Scan for the cell matching the given text and deliver its [x, y] coordinate at center. 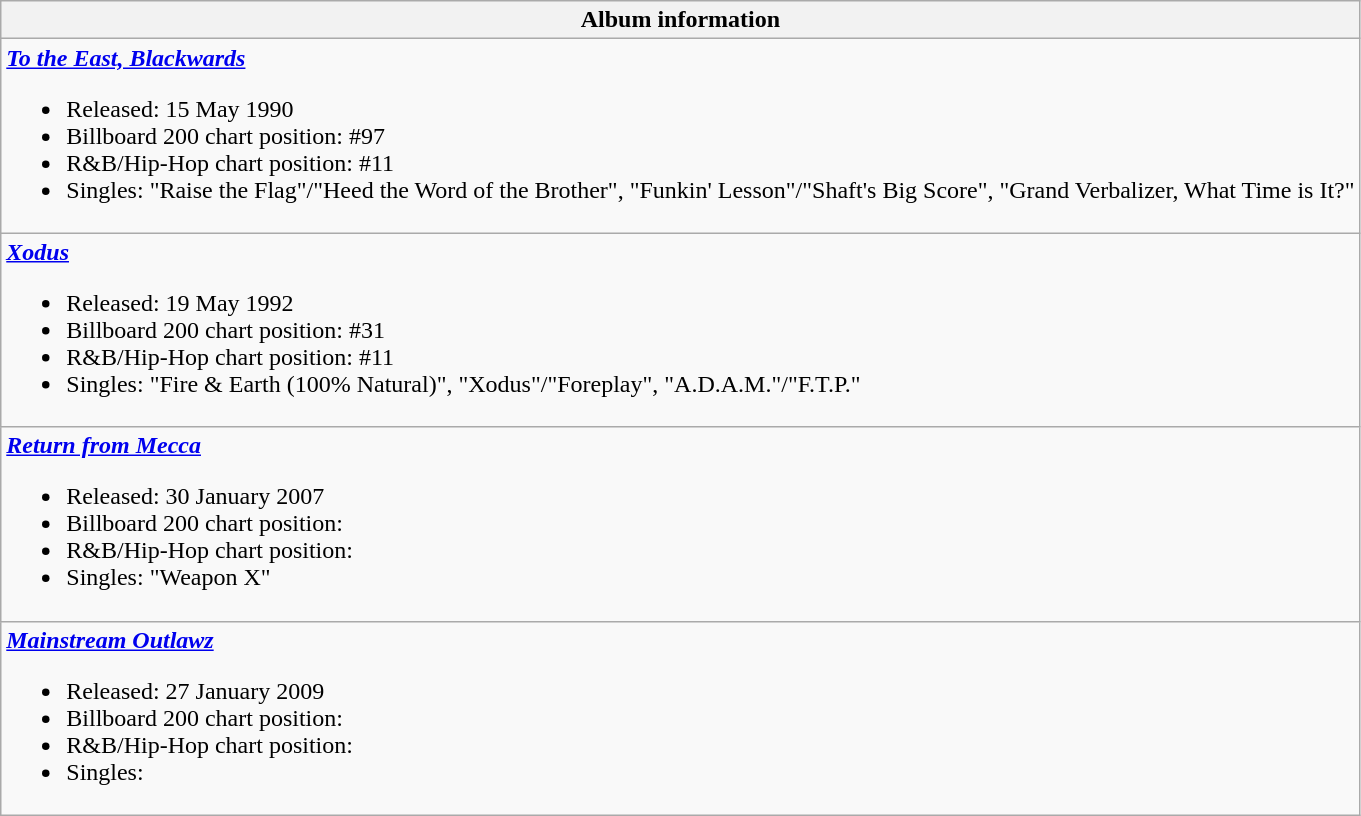
Album information [680, 20]
Return from MeccaReleased: 30 January 2007Billboard 200 chart position:R&B/Hip-Hop chart position:Singles: "Weapon X" [680, 524]
Mainstream OutlawzReleased: 27 January 2009Billboard 200 chart position:R&B/Hip-Hop chart position:Singles: [680, 718]
